Provide the [X, Y] coordinate of the cell's center where the given text is located.  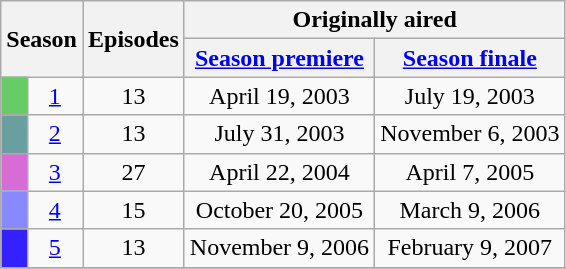
4 [54, 210]
April 19, 2003 [279, 96]
Episodes [133, 39]
March 9, 2006 [470, 210]
15 [133, 210]
27 [133, 172]
April 7, 2005 [470, 172]
February 9, 2007 [470, 248]
2 [54, 134]
Season [42, 39]
November 9, 2006 [279, 248]
October 20, 2005 [279, 210]
1 [54, 96]
3 [54, 172]
Originally aired [374, 20]
Season premiere [279, 58]
July 19, 2003 [470, 96]
November 6, 2003 [470, 134]
July 31, 2003 [279, 134]
April 22, 2004 [279, 172]
Season finale [470, 58]
5 [54, 248]
